Determine the [x, y] coordinate at the center of the cell enclosing the given text.  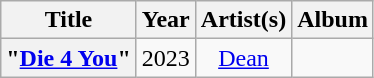
Title [69, 20]
Artist(s) [243, 20]
Album [333, 20]
2023 [166, 58]
"Die 4 You" [69, 58]
Dean [243, 58]
Year [166, 20]
